Pinpoint the cell where the given text exists, returning its (x, y) midpoint coordinate. 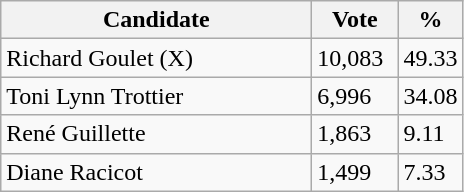
% (430, 20)
René Guillette (156, 134)
10,083 (355, 58)
34.08 (430, 96)
1,863 (355, 134)
Toni Lynn Trottier (156, 96)
1,499 (355, 172)
49.33 (430, 58)
Diane Racicot (156, 172)
Vote (355, 20)
Richard Goulet (X) (156, 58)
Candidate (156, 20)
7.33 (430, 172)
6,996 (355, 96)
9.11 (430, 134)
